Identify which cell holds the provided text, then report its [X, Y] central coordinate. 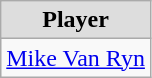
Player [76, 20]
Mike Van Ryn [76, 58]
